Search for the cell housing the specified text and yield its (X, Y) center coordinate. 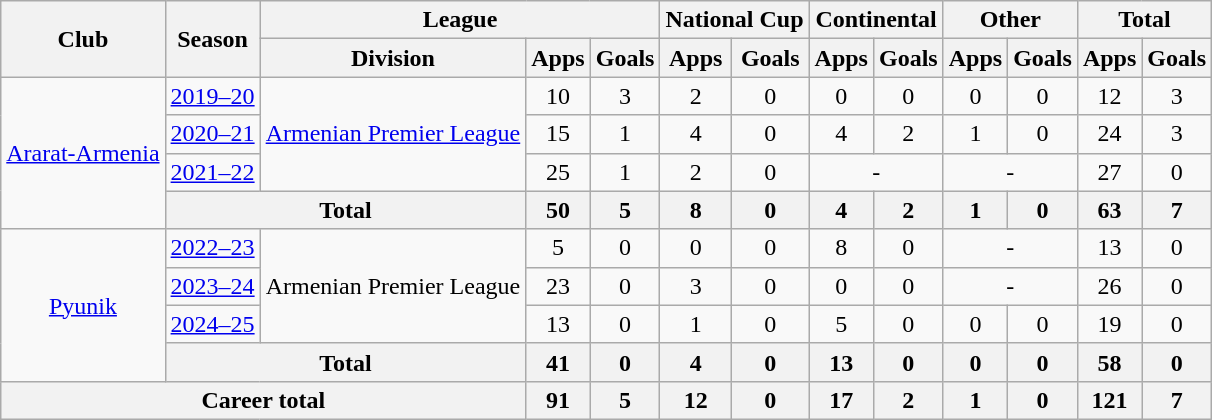
Division (393, 58)
Continental (876, 20)
Pyunik (83, 305)
Career total (264, 400)
Season (212, 39)
41 (558, 362)
26 (1109, 286)
121 (1109, 400)
2021–22 (212, 172)
10 (558, 96)
17 (841, 400)
19 (1109, 324)
League (460, 20)
2019–20 (212, 96)
58 (1109, 362)
24 (1109, 134)
23 (558, 286)
Other (1010, 20)
2023–24 (212, 286)
Ararat-Armenia (83, 153)
2022–23 (212, 248)
15 (558, 134)
National Cup (734, 20)
2024–25 (212, 324)
63 (1109, 210)
91 (558, 400)
25 (558, 172)
50 (558, 210)
2020–21 (212, 134)
Club (83, 39)
27 (1109, 172)
